Pinpoint the cell where the given text exists, returning its (X, Y) midpoint coordinate. 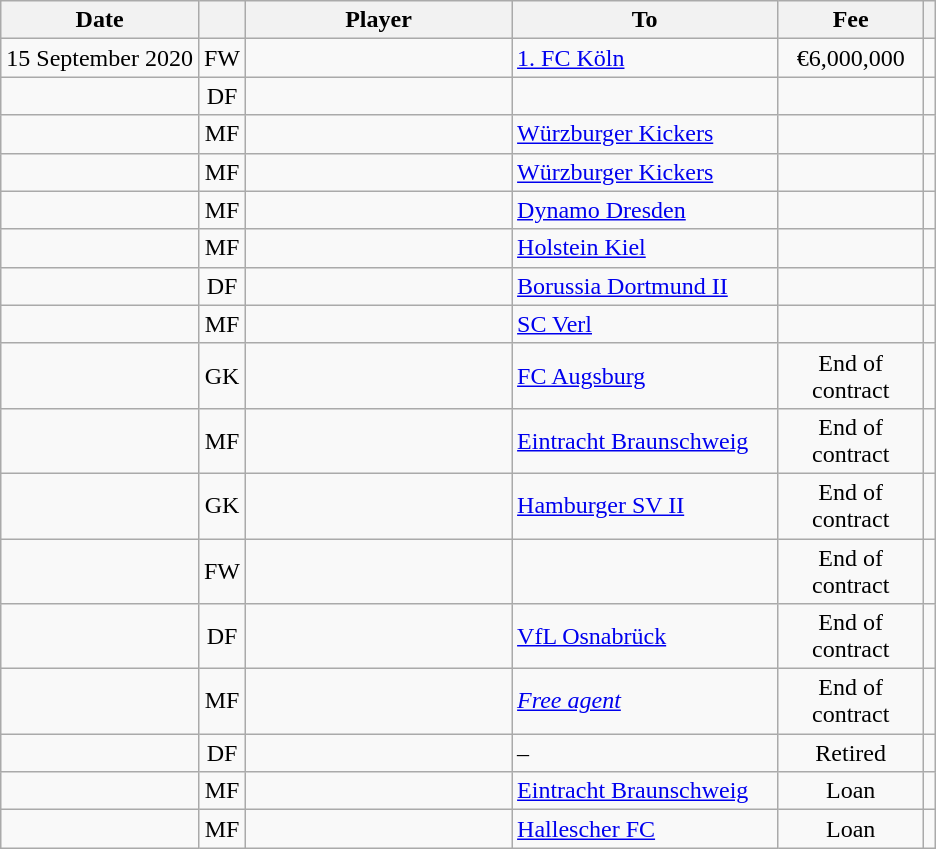
Holstein Kiel (645, 248)
Hallescher FC (645, 829)
Hamburger SV II (645, 506)
Retired (851, 753)
SC Verl (645, 324)
Date (100, 20)
FC Augsburg (645, 376)
To (645, 20)
Free agent (645, 702)
15 September 2020 (100, 58)
– (645, 753)
Borussia Dortmund II (645, 286)
Dynamo Dresden (645, 210)
Player (379, 20)
€6,000,000 (851, 58)
VfL Osnabrück (645, 636)
1. FC Köln (645, 58)
Fee (851, 20)
